From the cell containing the given text, extract its center point as (X, Y) coordinate. 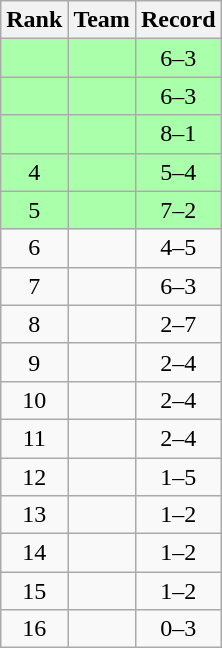
8 (34, 324)
14 (34, 553)
11 (34, 438)
15 (34, 591)
12 (34, 477)
5 (34, 210)
2–7 (178, 324)
4–5 (178, 248)
16 (34, 629)
10 (34, 400)
1–5 (178, 477)
5–4 (178, 172)
0–3 (178, 629)
7–2 (178, 210)
Record (178, 20)
8–1 (178, 134)
7 (34, 286)
9 (34, 362)
Rank (34, 20)
6 (34, 248)
13 (34, 515)
Team (102, 20)
4 (34, 172)
